Pinpoint the cell where the given text exists, returning its (X, Y) midpoint coordinate. 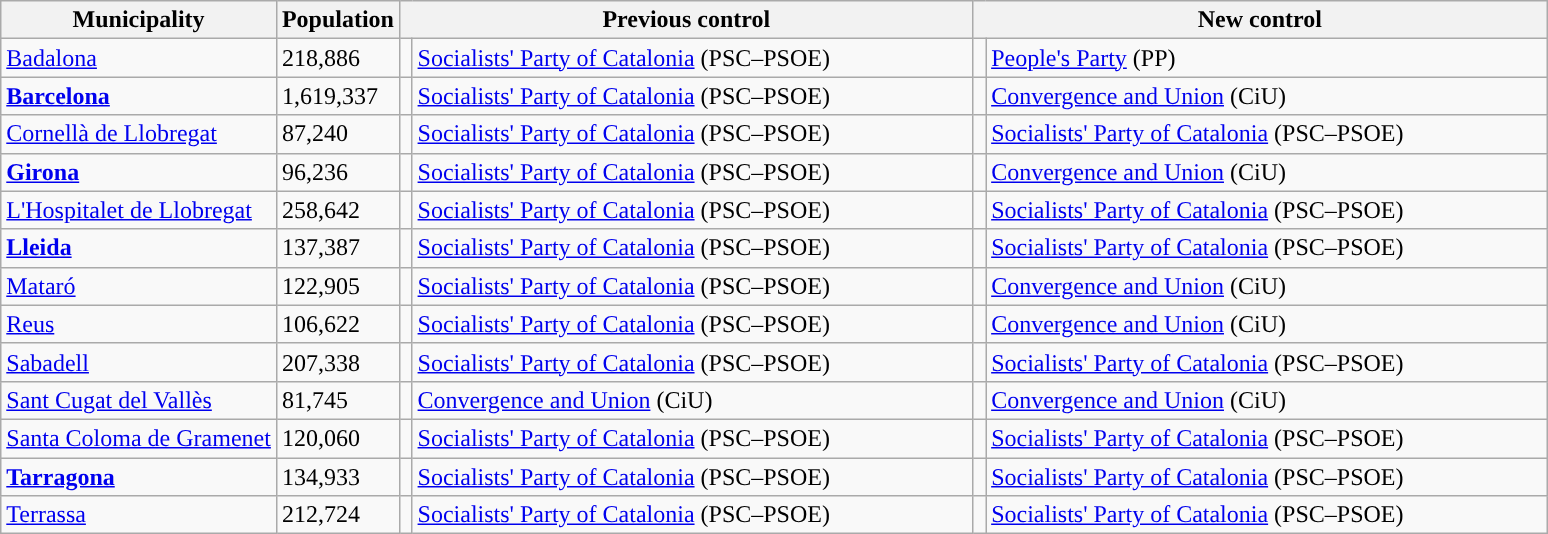
Sabadell (139, 362)
Cornellà de Llobregat (139, 134)
Previous control (686, 20)
Population (338, 20)
People's Party (PP) (1266, 58)
Terrassa (139, 515)
207,338 (338, 362)
218,886 (338, 58)
1,619,337 (338, 96)
Tarragona (139, 477)
Municipality (139, 20)
Sant Cugat del Vallès (139, 400)
Reus (139, 324)
122,905 (338, 286)
Badalona (139, 58)
258,642 (338, 210)
81,745 (338, 400)
134,933 (338, 477)
137,387 (338, 248)
Barcelona (139, 96)
Santa Coloma de Gramenet (139, 438)
120,060 (338, 438)
L'Hospitalet de Llobregat (139, 210)
Girona (139, 172)
New control (1260, 20)
87,240 (338, 134)
Mataró (139, 286)
Lleida (139, 248)
106,622 (338, 324)
212,724 (338, 515)
96,236 (338, 172)
